Pinpoint the cell where the given text exists, returning its (X, Y) midpoint coordinate. 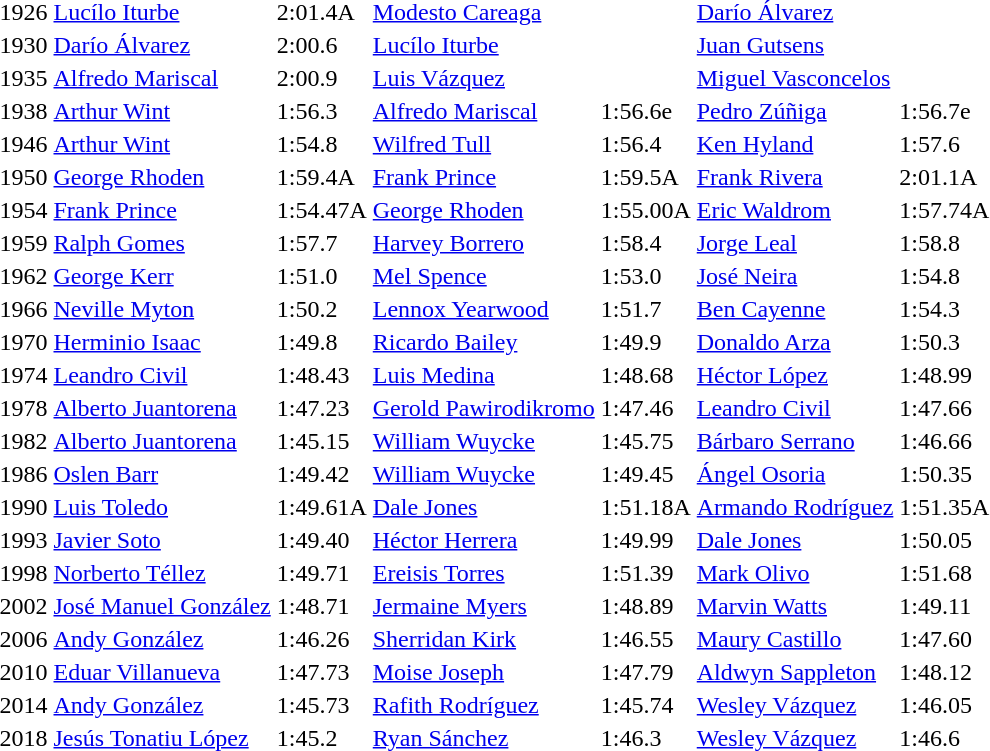
Luis Toledo (162, 507)
Rafith Rodríguez (484, 705)
1:45.15 (322, 441)
Eric Waldrom (795, 210)
1:49.9 (646, 342)
Pedro Zúñiga (795, 111)
Juan Gutsens (795, 45)
Ken Hyland (795, 144)
Lucílo Iturbe (484, 45)
1:47.73 (322, 672)
Ereisis Torres (484, 573)
1:45.74 (646, 705)
George Kerr (162, 276)
1:45.75 (646, 441)
1:59.4A (322, 177)
1:51.0 (322, 276)
Sherridan Kirk (484, 639)
Bárbaro Serrano (795, 441)
Lennox Yearwood (484, 309)
1:56.4 (646, 144)
1:46.55 (646, 639)
José Neira (795, 276)
Herminio Isaac (162, 342)
1:48.43 (322, 375)
Gerold Pawirodikromo (484, 408)
Ralph Gomes (162, 243)
1:48.89 (646, 606)
Ángel Osoria (795, 474)
2:00.9 (322, 78)
Héctor López (795, 375)
Norberto Téllez (162, 573)
Luis Medina (484, 375)
Neville Myton (162, 309)
1:48.71 (322, 606)
1:49.8 (322, 342)
Wesley Vázquez (795, 705)
Mark Olivo (795, 573)
1:51.7 (646, 309)
1:49.99 (646, 540)
Jorge Leal (795, 243)
1:49.71 (322, 573)
1:58.4 (646, 243)
Ben Cayenne (795, 309)
Luis Vázquez (484, 78)
Jermaine Myers (484, 606)
Eduar Villanueva (162, 672)
1:51.39 (646, 573)
1:49.61A (322, 507)
Harvey Borrero (484, 243)
1:56.3 (322, 111)
1:49.42 (322, 474)
Donaldo Arza (795, 342)
1:46.26 (322, 639)
Armando Rodríguez (795, 507)
1:45.73 (322, 705)
Marvin Watts (795, 606)
1:48.68 (646, 375)
1:49.40 (322, 540)
1:54.8 (322, 144)
1:51.18A (646, 507)
Moise Joseph (484, 672)
Oslen Barr (162, 474)
1:53.0 (646, 276)
Miguel Vasconcelos (795, 78)
Héctor Herrera (484, 540)
Wilfred Tull (484, 144)
1:50.2 (322, 309)
Frank Rivera (795, 177)
1:59.5A (646, 177)
Darío Álvarez (162, 45)
Mel Spence (484, 276)
Javier Soto (162, 540)
1:47.46 (646, 408)
2:00.6 (322, 45)
1:49.45 (646, 474)
Ricardo Bailey (484, 342)
1:57.7 (322, 243)
Aldwyn Sappleton (795, 672)
1:55.00A (646, 210)
José Manuel González (162, 606)
1:56.6e (646, 111)
1:47.79 (646, 672)
1:54.47A (322, 210)
1:47.23 (322, 408)
Maury Castillo (795, 639)
